Search for the cell housing the specified text and yield its (X, Y) center coordinate. 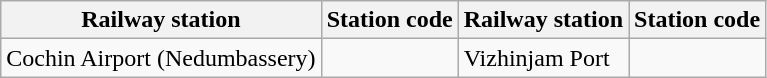
Vizhinjam Port (543, 58)
Cochin Airport (Nedumbassery) (161, 58)
